Capture the cell that displays the provided text and extract its [X, Y] central coordinate. 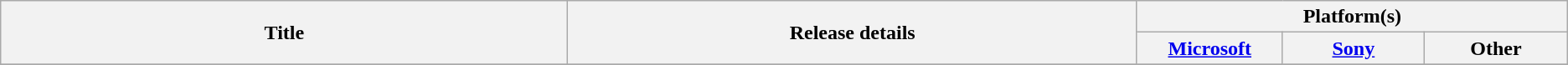
Title [285, 32]
Release details [853, 32]
Microsoft [1210, 48]
Platform(s) [1352, 17]
Sony [1354, 48]
Other [1496, 48]
